Return (x, y) of the center of cell containing provided text 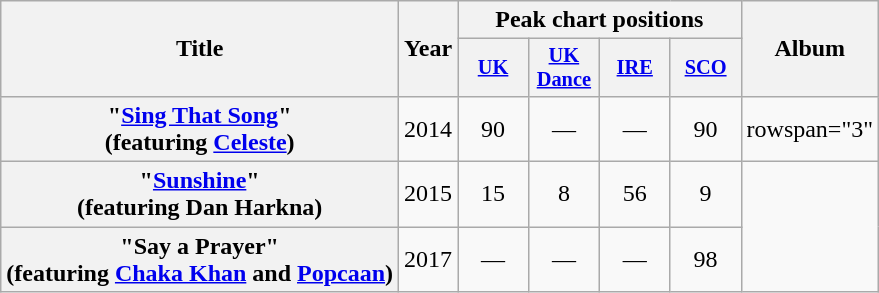
UK (494, 68)
Year (428, 49)
2015 (428, 194)
15 (494, 194)
8 (564, 194)
98 (706, 260)
"Sing That Song"(featuring Celeste) (200, 128)
IRE (634, 68)
Title (200, 49)
rowspan="3" (810, 128)
SCO (706, 68)
"Say a Prayer"(featuring Chaka Khan and Popcaan) (200, 260)
Album (810, 49)
9 (706, 194)
Peak chart positions (600, 20)
2017 (428, 260)
UKDance (564, 68)
"Sunshine"(featuring Dan Harkna) (200, 194)
56 (634, 194)
2014 (428, 128)
